Identify which cell holds the provided text, then report its [x, y] central coordinate. 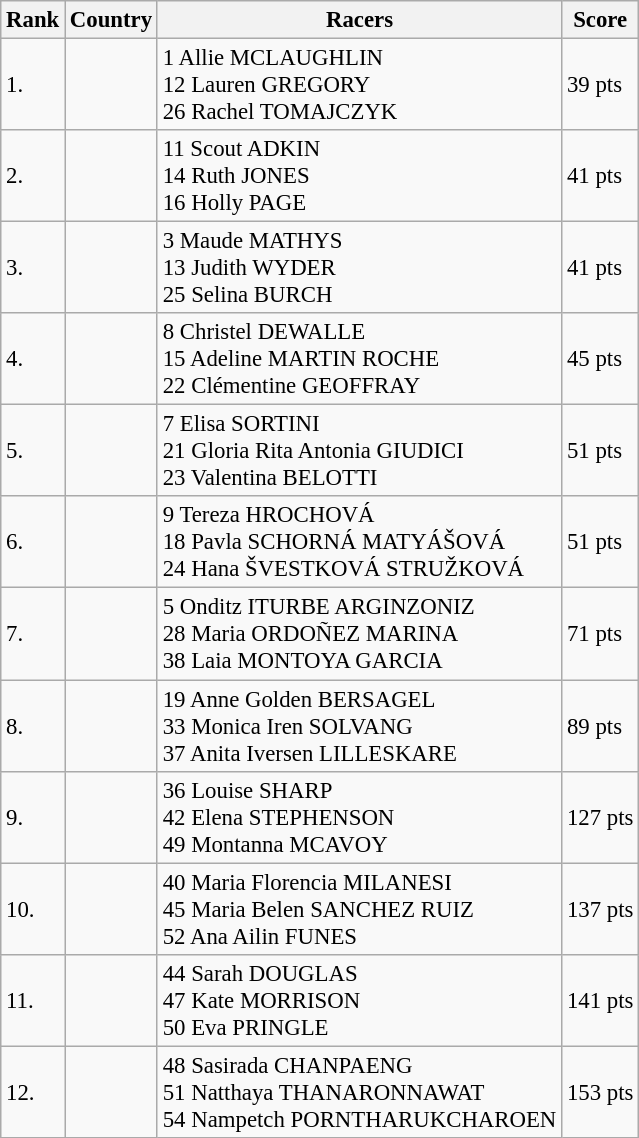
5 Onditz ITURBE ARGINZONIZ28 Maria ORDOÑEZ MARINA38 Laia MONTOYA GARCIA [359, 634]
Country [112, 20]
89 pts [600, 726]
36 Louise SHARP42 Elena STEPHENSON49 Montanna MCAVOY [359, 817]
6. [33, 542]
19 Anne Golden BERSAGEL33 Monica Iren SOLVANG37 Anita Iversen LILLESKARE [359, 726]
Racers [359, 20]
1 Allie MCLAUGHLIN12 Lauren GREGORY26 Rachel TOMAJCZYK [359, 85]
3 Maude MATHYS13 Judith WYDER25 Selina BURCH [359, 268]
12. [33, 1092]
9. [33, 817]
40 Maria Florencia MILANESI45 Maria Belen SANCHEZ RUIZ52 Ana Ailin FUNES [359, 909]
71 pts [600, 634]
7 Elisa SORTINI21 Gloria Rita Antonia GIUDICI23 Valentina BELOTTI [359, 451]
48 Sasirada CHANPAENG51 Natthaya THANARONNAWAT54 Nampetch PORNTHARUKCHAROEN [359, 1092]
7. [33, 634]
5. [33, 451]
10. [33, 909]
8 Christel DEWALLE15 Adeline MARTIN ROCHE22 Clémentine GEOFFRAY [359, 359]
11 Scout ADKIN14 Ruth JONES16 Holly PAGE [359, 176]
45 pts [600, 359]
Rank [33, 20]
2. [33, 176]
44 Sarah DOUGLAS47 Kate MORRISON50 Eva PRINGLE [359, 1000]
11. [33, 1000]
9 Tereza HROCHOVÁ18 Pavla SCHORNÁ MATYÁŠOVÁ24 Hana ŠVESTKOVÁ STRUŽKOVÁ [359, 542]
141 pts [600, 1000]
127 pts [600, 817]
39 pts [600, 85]
137 pts [600, 909]
1. [33, 85]
Score [600, 20]
153 pts [600, 1092]
4. [33, 359]
3. [33, 268]
8. [33, 726]
